Identify which cell holds the provided text, then report its [X, Y] central coordinate. 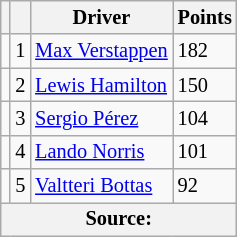
1 [20, 51]
4 [20, 152]
Source: [119, 219]
Driver [101, 17]
92 [205, 186]
Lewis Hamilton [101, 85]
2 [20, 85]
5 [20, 186]
104 [205, 118]
Lando Norris [101, 152]
101 [205, 152]
Max Verstappen [101, 51]
Points [205, 17]
182 [205, 51]
Valtteri Bottas [101, 186]
Sergio Pérez [101, 118]
3 [20, 118]
150 [205, 85]
